Output the [X, Y] coordinate of the center of the cell containing the given text.  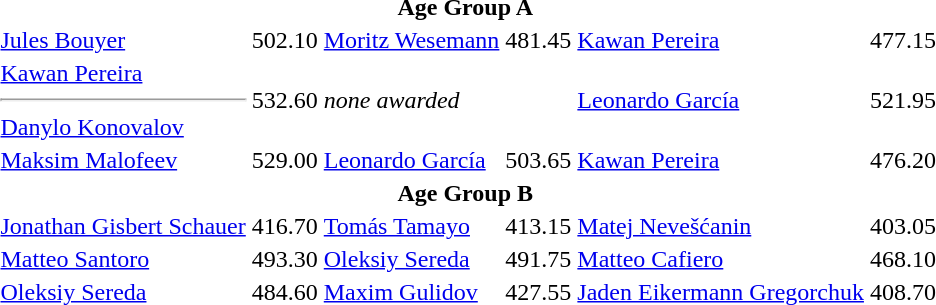
481.45 [538, 40]
416.70 [284, 226]
493.30 [284, 259]
502.10 [284, 40]
Moritz Wesemann [412, 40]
Matteo Cafiero [721, 259]
Oleksiy Sereda [412, 259]
532.60 [284, 100]
503.65 [538, 160]
none awarded [448, 100]
529.00 [284, 160]
Matej Nevešćanin [721, 226]
Tomás Tamayo [412, 226]
413.15 [538, 226]
491.75 [538, 259]
